Determine the [X, Y] coordinate at the center of the cell enclosing the given text.  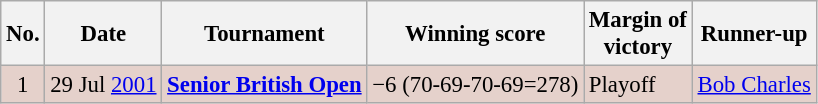
Winning score [476, 34]
Margin ofvictory [638, 34]
Playoff [638, 85]
Senior British Open [264, 85]
1 [23, 85]
29 Jul 2001 [104, 85]
Date [104, 34]
Bob Charles [754, 85]
Tournament [264, 34]
No. [23, 34]
−6 (70-69-70-69=278) [476, 85]
Runner-up [754, 34]
